Extract the [x, y] coordinate from the center of the cell holding the provided text.  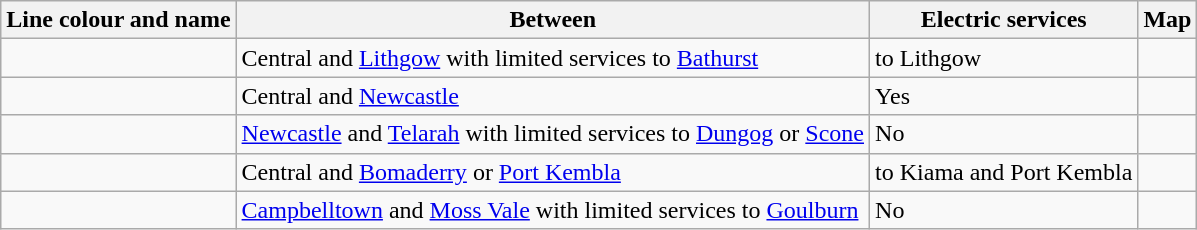
Central and Newcastle [552, 96]
Map [1168, 20]
Campbelltown and Moss Vale with limited services to Goulburn [552, 210]
Line colour and name [118, 20]
to Kiama and Port Kembla [1004, 172]
Between [552, 20]
Electric services [1004, 20]
Central and Bomaderry or Port Kembla [552, 172]
Central and Lithgow with limited services to Bathurst [552, 58]
Yes [1004, 96]
to Lithgow [1004, 58]
Newcastle and Telarah with limited services to Dungog or Scone [552, 134]
